Find where the given text appears and provide that cell's center as [x, y] coordinate. 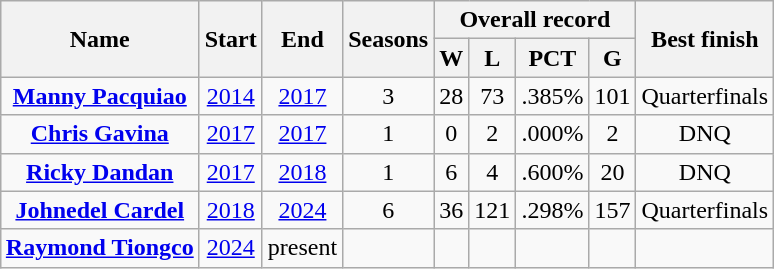
Johnedel Cardel [100, 210]
.298% [552, 210]
4 [492, 172]
28 [452, 96]
Best finish [705, 39]
157 [612, 210]
Ricky Dandan [100, 172]
W [452, 58]
Chris Gavina [100, 134]
.000% [552, 134]
2014 [230, 96]
121 [492, 210]
3 [388, 96]
.385% [552, 96]
0 [452, 134]
Name [100, 39]
73 [492, 96]
.600% [552, 172]
101 [612, 96]
Manny Pacquiao [100, 96]
Raymond Tiongco [100, 248]
PCT [552, 58]
End [302, 39]
Seasons [388, 39]
20 [612, 172]
36 [452, 210]
L [492, 58]
Start [230, 39]
G [612, 58]
present [302, 248]
Overall record [535, 20]
